Locate the cell with the specified text and output its (X, Y) center coordinate. 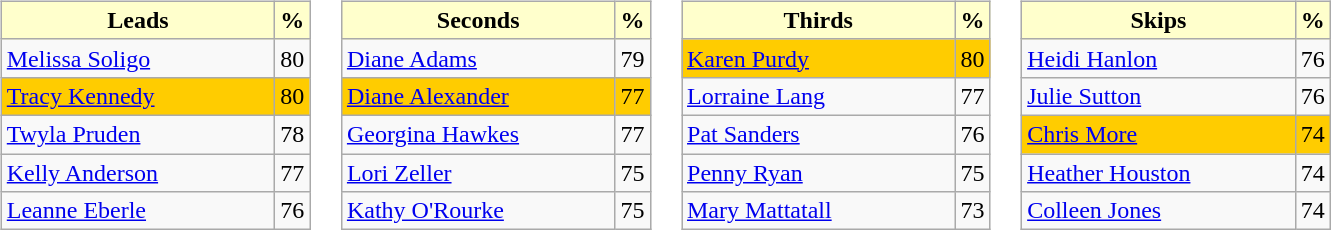
Skips (1159, 20)
Kelly Anderson (138, 173)
Pat Sanders (819, 134)
Kathy O'Rourke (478, 211)
Georgina Hawkes (478, 134)
Colleen Jones (1159, 211)
Karen Purdy (819, 58)
Lorraine Lang (819, 96)
Penny Ryan (819, 173)
Diane Adams (478, 58)
Melissa Soligo (138, 58)
Twyla Pruden (138, 134)
Heidi Hanlon (1159, 58)
Leads (138, 20)
Thirds (819, 20)
73 (972, 211)
Tracy Kennedy (138, 96)
Leanne Eberle (138, 211)
Diane Alexander (478, 96)
Julie Sutton (1159, 96)
Heather Houston (1159, 173)
78 (292, 134)
Mary Mattatall (819, 211)
Seconds (478, 20)
79 (632, 58)
Chris More (1159, 134)
Lori Zeller (478, 173)
